Capture the cell that displays the provided text and extract its [X, Y] central coordinate. 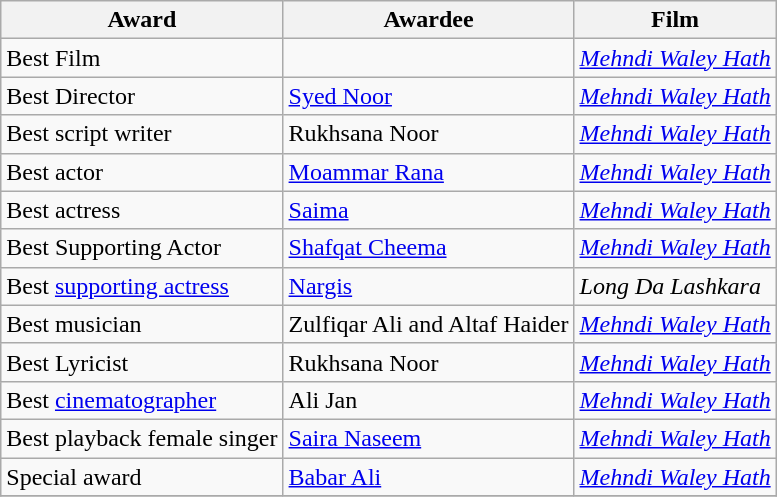
Best supporting actress [142, 286]
Saira Naseem [428, 438]
Awardee [428, 20]
Best script writer [142, 134]
Shafqat Cheema [428, 248]
Long Da Lashkara [675, 286]
Ali Jan [428, 400]
Syed Noor [428, 96]
Award [142, 20]
Best actress [142, 210]
Best playback female singer [142, 438]
Moammar Rana [428, 172]
Best actor [142, 172]
Best Film [142, 58]
Zulfiqar Ali and Altaf Haider [428, 324]
Saima [428, 210]
Best Lyricist [142, 362]
Best musician [142, 324]
Best Director [142, 96]
Babar Ali [428, 477]
Best Supporting Actor [142, 248]
Film [675, 20]
Nargis [428, 286]
Best cinematographer [142, 400]
Special award [142, 477]
